Pinpoint the cell where the given text exists, returning its [x, y] midpoint coordinate. 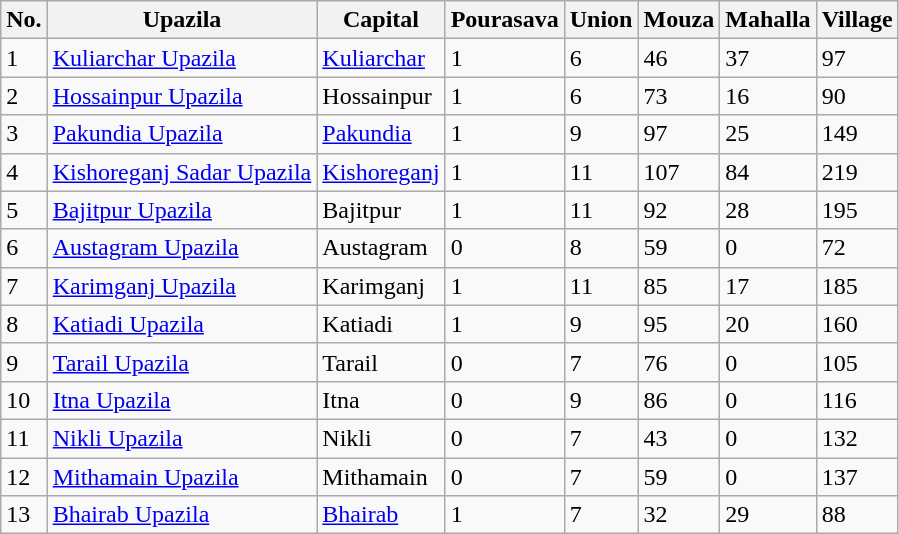
Mithamain [381, 477]
No. [24, 20]
Pakundia Upazila [182, 134]
43 [679, 438]
46 [679, 58]
88 [857, 515]
Village [857, 20]
Capital [381, 20]
Kishoreganj Sadar Upazila [182, 172]
Union [601, 20]
Kishoreganj [381, 172]
Kuliarchar [381, 58]
72 [857, 248]
2 [24, 96]
Tarail Upazila [182, 362]
86 [679, 400]
107 [679, 172]
29 [768, 515]
5 [24, 210]
Bajitpur [381, 210]
Nikli [381, 438]
32 [679, 515]
219 [857, 172]
37 [768, 58]
13 [24, 515]
84 [768, 172]
Itna [381, 400]
160 [857, 324]
Mouza [679, 20]
76 [679, 362]
Bajitpur Upazila [182, 210]
Bhairab [381, 515]
185 [857, 286]
10 [24, 400]
17 [768, 286]
90 [857, 96]
Tarail [381, 362]
Pourasava [504, 20]
Mahalla [768, 20]
Nikli Upazila [182, 438]
92 [679, 210]
Austagram Upazila [182, 248]
95 [679, 324]
Bhairab Upazila [182, 515]
Karimganj [381, 286]
195 [857, 210]
Pakundia [381, 134]
Katiadi [381, 324]
116 [857, 400]
Hossainpur [381, 96]
Itna Upazila [182, 400]
Upazila [182, 20]
12 [24, 477]
Kuliarchar Upazila [182, 58]
132 [857, 438]
Austagram [381, 248]
85 [679, 286]
25 [768, 134]
28 [768, 210]
137 [857, 477]
3 [24, 134]
Karimganj Upazila [182, 286]
149 [857, 134]
16 [768, 96]
4 [24, 172]
20 [768, 324]
Katiadi Upazila [182, 324]
Mithamain Upazila [182, 477]
105 [857, 362]
Hossainpur Upazila [182, 96]
73 [679, 96]
